Output the (x, y) coordinate of the center of the cell containing the given text.  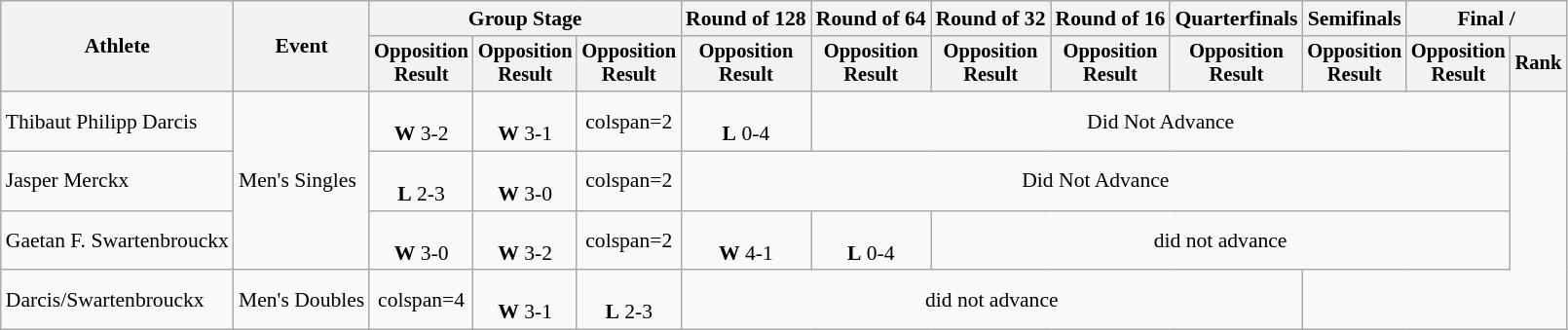
Round of 64 (871, 18)
Quarterfinals (1236, 18)
Men's Singles (302, 181)
Round of 32 (991, 18)
Jasper Merckx (117, 181)
W 4-1 (746, 241)
Semifinals (1354, 18)
Rank (1539, 64)
Event (302, 47)
Thibaut Philipp Darcis (117, 121)
colspan=4 (421, 300)
Men's Doubles (302, 300)
Darcis/Swartenbrouckx (117, 300)
Gaetan F. Swartenbrouckx (117, 241)
Athlete (117, 47)
Round of 128 (746, 18)
Round of 16 (1110, 18)
Final / (1486, 18)
Group Stage (525, 18)
